For the text-containing cell, return its midpoint in [x, y] coordinate format. 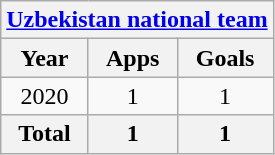
Uzbekistan national team [137, 20]
Apps [132, 58]
2020 [45, 96]
Goals [225, 58]
Total [45, 134]
Year [45, 58]
